Output the (X, Y) coordinate of the center of the cell containing the given text.  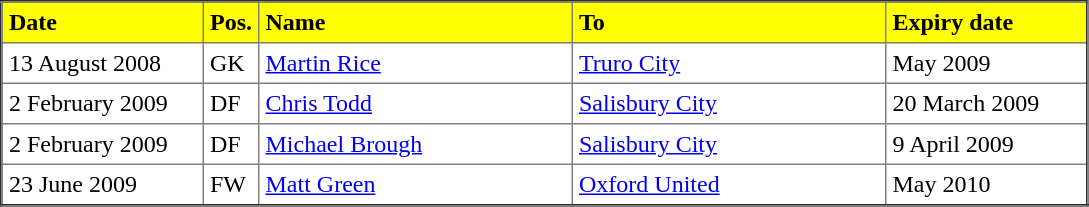
May 2009 (987, 63)
23 June 2009 (103, 184)
Chris Todd (416, 103)
Date (103, 22)
FW (231, 184)
Name (416, 22)
20 March 2009 (987, 103)
To (729, 22)
Pos. (231, 22)
Truro City (729, 63)
Michael Brough (416, 144)
Matt Green (416, 184)
13 August 2008 (103, 63)
Martin Rice (416, 63)
Expiry date (987, 22)
9 April 2009 (987, 144)
GK (231, 63)
Oxford United (729, 184)
May 2010 (987, 184)
